Provide the [X, Y] coordinate of the cell's center where the given text is located.  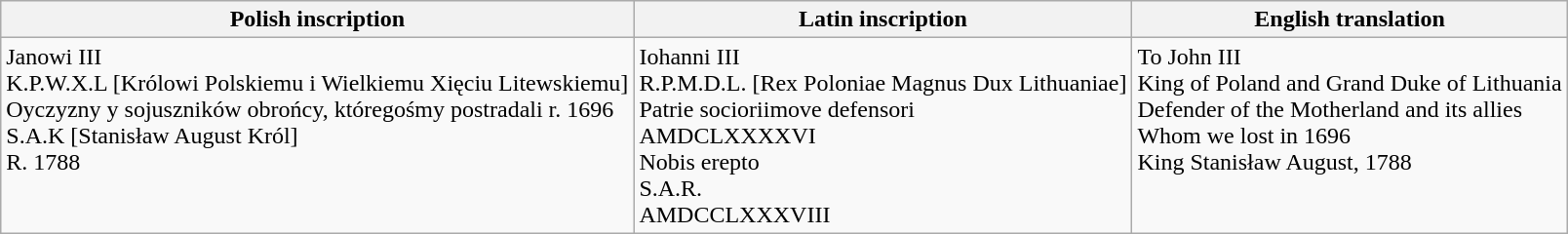
English translation [1350, 19]
Latin inscription [883, 19]
Polish inscription [318, 19]
To John IIIKing of Poland and Grand Duke of LithuaniaDefender of the Motherland and its alliesWhom we lost in 1696King Stanisław August, 1788 [1350, 136]
Iohanni IIIR.P.M.D.L. [Rex Poloniae Magnus Dux Lithuaniae]Patrie socioriimove defensoriAMDCLXXXXVINobis ereptoS.A.R.AMDCCLXXXVIII [883, 136]
